From the cell containing the given text, extract its center point as (X, Y) coordinate. 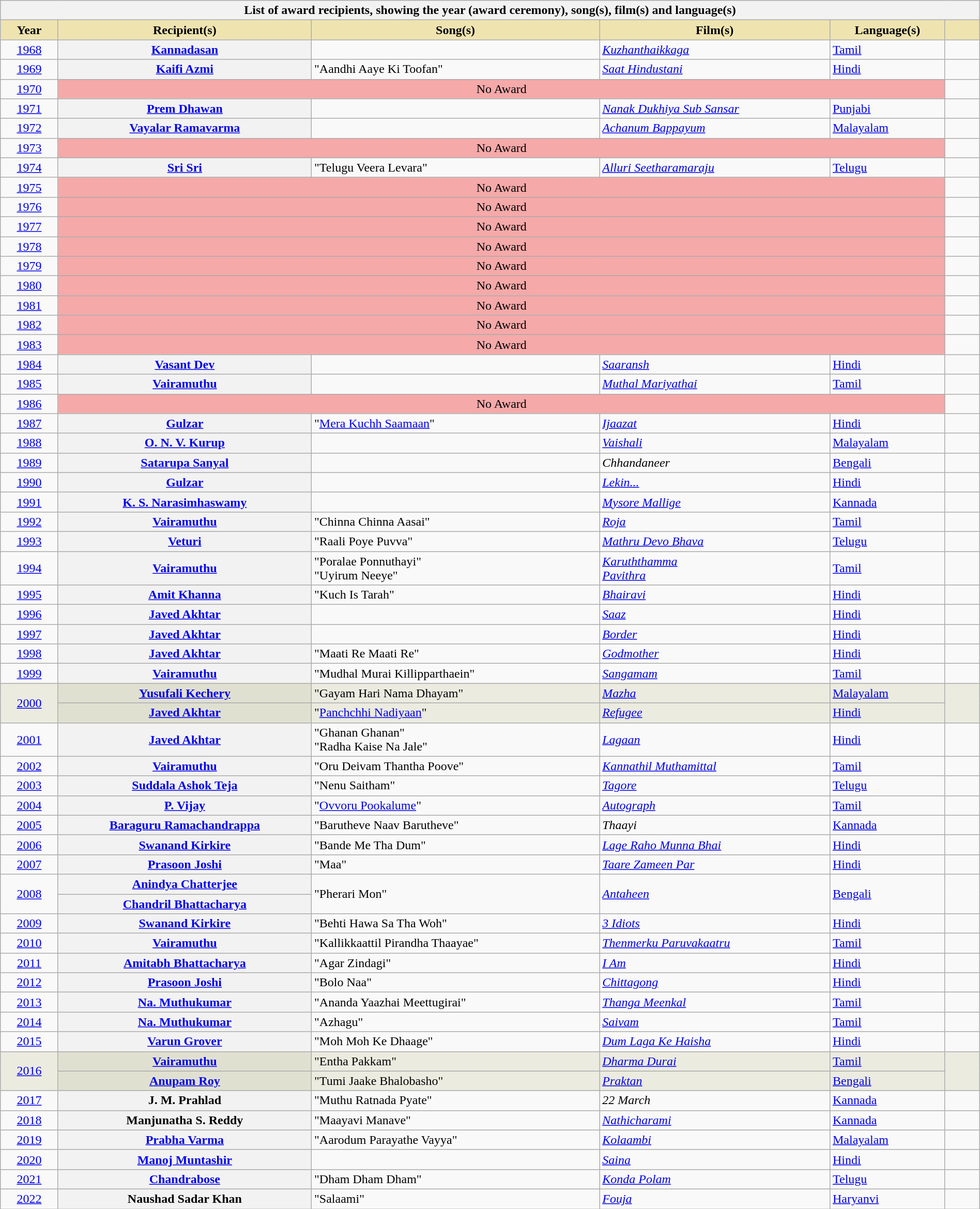
Prabha Varma (185, 1140)
1997 (29, 634)
2019 (29, 1140)
"Bande Me Tha Dum" (456, 845)
1975 (29, 187)
Film(s) (715, 30)
Autograph (715, 805)
O. N. V. Kurup (185, 443)
Border (715, 634)
Dharma Durai (715, 1061)
1970 (29, 89)
Punjabi (887, 109)
Saina (715, 1159)
2013 (29, 1002)
Manjunatha S. Reddy (185, 1120)
K. S. Narasimhaswamy (185, 502)
"Aandhi Aaye Ki Toofan" (456, 69)
"Kuch Is Tarah" (456, 595)
2020 (29, 1159)
Satarupa Sanyal (185, 463)
"Kallikkaattil Pirandha Thaayae" (456, 943)
"Salaami" (456, 1199)
I Am (715, 963)
2002 (29, 766)
"Nenu Saitham" (456, 786)
KaruththammaPavithra (715, 568)
Chhandaneer (715, 463)
Godmother (715, 654)
"Pherari Mon" (456, 894)
2022 (29, 1199)
"Maayavi Manave" (456, 1120)
"Entha Pakkam" (456, 1061)
1990 (29, 482)
2011 (29, 963)
Antaheen (715, 894)
1982 (29, 325)
Nathicharami (715, 1120)
1988 (29, 443)
2009 (29, 924)
"Maati Re Maati Re" (456, 654)
Anupam Roy (185, 1081)
1993 (29, 541)
1992 (29, 522)
Lagaan (715, 739)
2005 (29, 825)
2007 (29, 864)
"Behti Hawa Sa Tha Woh" (456, 924)
1977 (29, 226)
2010 (29, 943)
"Poralae Ponnuthayi""Uyirum Neeye" (456, 568)
Veturi (185, 541)
1974 (29, 167)
Vaishali (715, 443)
Naushad Sadar Khan (185, 1199)
2014 (29, 1022)
J. M. Prahlad (185, 1100)
Lekin... (715, 482)
Vayalar Ramavarma (185, 128)
2006 (29, 845)
Recipient(s) (185, 30)
Kaifi Azmi (185, 69)
Language(s) (887, 30)
Mathru Devo Bhava (715, 541)
Saat Hindustani (715, 69)
1995 (29, 595)
1987 (29, 423)
1968 (29, 50)
Roja (715, 522)
Amitabh Bhattacharya (185, 963)
"Tumi Jaake Bhalobasho" (456, 1081)
2017 (29, 1100)
Baraguru Ramachandrappa (185, 825)
"Bolo Naa" (456, 983)
"Gayam Hari Nama Dhayam" (456, 693)
1994 (29, 568)
1998 (29, 654)
"Muthu Ratnada Pyate" (456, 1100)
2015 (29, 1042)
Year (29, 30)
22 March (715, 1100)
1983 (29, 345)
2012 (29, 983)
"Azhagu" (456, 1022)
Taare Zameen Par (715, 864)
1996 (29, 615)
Prem Dhawan (185, 109)
"Dham Dham Dham" (456, 1179)
1986 (29, 404)
Haryanvi (887, 1199)
"Chinna Chinna Aasai" (456, 522)
2018 (29, 1120)
Achanum Bappayum (715, 128)
1989 (29, 463)
"Maa" (456, 864)
Vasant Dev (185, 364)
2008 (29, 894)
Alluri Seetharamaraju (715, 167)
1978 (29, 247)
Lage Raho Munna Bhai (715, 845)
Kannathil Muthamittal (715, 766)
2003 (29, 786)
Tagore (715, 786)
Nanak Dukhiya Sub Sansar (715, 109)
1976 (29, 207)
Varun Grover (185, 1042)
List of award recipients, showing the year (award ceremony), song(s), film(s) and language(s) (490, 10)
Sri Sri (185, 167)
"Moh Moh Ke Dhaage" (456, 1042)
1981 (29, 305)
Kolaambi (715, 1140)
Refugee (715, 713)
1984 (29, 364)
"Panchchhi Nadiyaan" (456, 713)
"Raali Poye Puvva" (456, 541)
Thaayi (715, 825)
Bhairavi (715, 595)
3 Idiots (715, 924)
Suddala Ashok Teja (185, 786)
Dum Laga Ke Haisha (715, 1042)
2004 (29, 805)
Saaz (715, 615)
Chandrabose (185, 1179)
Ijaazat (715, 423)
Kannadasan (185, 50)
Muthal Mariyathai (715, 384)
Song(s) (456, 30)
Chittagong (715, 983)
2021 (29, 1179)
Yusufali Kechery (185, 693)
Kuzhanthaikkaga (715, 50)
Fouja (715, 1199)
Amit Khanna (185, 595)
Thenmerku Paruvakaatru (715, 943)
Praktan (715, 1081)
"Ovvoru Pookalume" (456, 805)
Konda Polam (715, 1179)
Mazha (715, 693)
1969 (29, 69)
1980 (29, 286)
1999 (29, 674)
"Telugu Veera Levara" (456, 167)
2001 (29, 739)
1971 (29, 109)
2000 (29, 703)
"Agar Zindagi" (456, 963)
Manoj Muntashir (185, 1159)
P. Vijay (185, 805)
"Mudhal Murai Killipparthaein" (456, 674)
"Ghanan Ghanan""Radha Kaise Na Jale" (456, 739)
Mysore Mallige (715, 502)
Anindya Chatterjee (185, 884)
1973 (29, 148)
Saaransh (715, 364)
1972 (29, 128)
Chandril Bhattacharya (185, 904)
"Mera Kuchh Saamaan" (456, 423)
"Barutheve Naav Barutheve" (456, 825)
1985 (29, 384)
"Oru Deivam Thantha Poove" (456, 766)
1979 (29, 266)
Sangamam (715, 674)
Saivam (715, 1022)
"Aarodum Parayathe Vayya" (456, 1140)
Thanga Meenkal (715, 1002)
2016 (29, 1071)
1991 (29, 502)
"Ananda Yaazhai Meettugirai" (456, 1002)
